Search for the cell housing the specified text and yield its [X, Y] center coordinate. 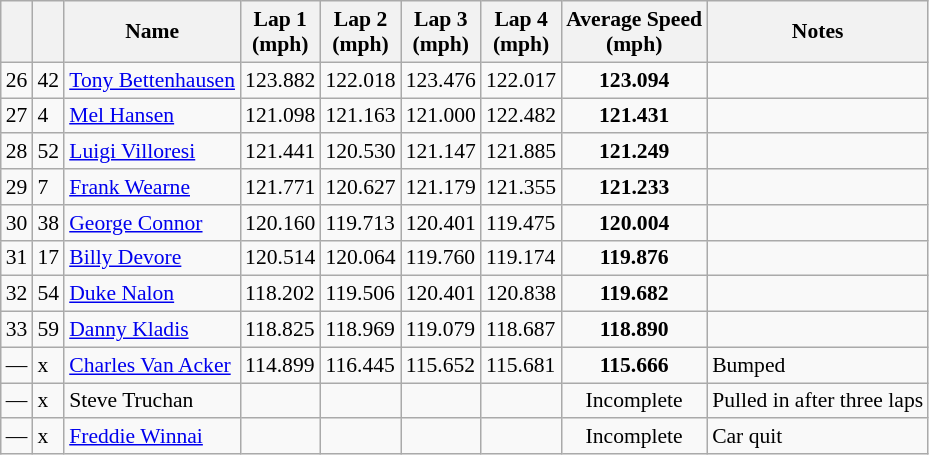
118.890 [634, 330]
116.445 [360, 365]
120.514 [280, 258]
121.249 [634, 152]
119.713 [360, 223]
121.000 [441, 116]
120.160 [280, 223]
Mel Hansen [152, 116]
Frank Wearne [152, 187]
31 [17, 258]
54 [48, 294]
122.018 [360, 80]
29 [17, 187]
Duke Nalon [152, 294]
Danny Kladis [152, 330]
119.506 [360, 294]
121.098 [280, 116]
Lap 4(mph) [521, 32]
121.441 [280, 152]
121.163 [360, 116]
121.771 [280, 187]
120.838 [521, 294]
121.431 [634, 116]
32 [17, 294]
118.969 [360, 330]
120.004 [634, 223]
Freddie Winnai [152, 437]
Lap 3(mph) [441, 32]
27 [17, 116]
115.666 [634, 365]
17 [48, 258]
52 [48, 152]
121.147 [441, 152]
122.482 [521, 116]
121.179 [441, 187]
7 [48, 187]
114.899 [280, 365]
121.885 [521, 152]
Car quit [818, 437]
123.882 [280, 80]
121.233 [634, 187]
Steve Truchan [152, 401]
119.760 [441, 258]
119.475 [521, 223]
123.476 [441, 80]
119.876 [634, 258]
118.825 [280, 330]
Name [152, 32]
Bumped [818, 365]
120.530 [360, 152]
33 [17, 330]
28 [17, 152]
Pulled in after three laps [818, 401]
26 [17, 80]
118.687 [521, 330]
120.064 [360, 258]
Luigi Villoresi [152, 152]
38 [48, 223]
115.681 [521, 365]
120.627 [360, 187]
George Connor [152, 223]
4 [48, 116]
59 [48, 330]
118.202 [280, 294]
119.079 [441, 330]
42 [48, 80]
Notes [818, 32]
Billy Devore [152, 258]
30 [17, 223]
123.094 [634, 80]
122.017 [521, 80]
121.355 [521, 187]
Tony Bettenhausen [152, 80]
119.174 [521, 258]
115.652 [441, 365]
Average Speed(mph) [634, 32]
119.682 [634, 294]
Lap 2(mph) [360, 32]
Lap 1(mph) [280, 32]
Charles Van Acker [152, 365]
